Pinpoint the cell where the given text exists, returning its [X, Y] midpoint coordinate. 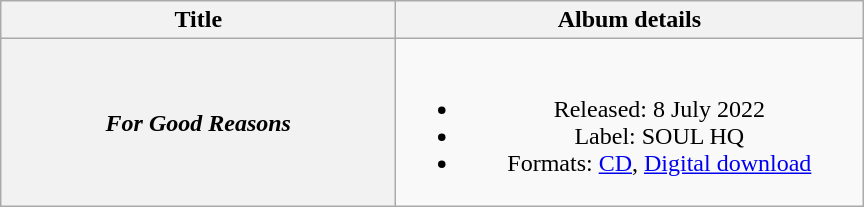
Album details [630, 20]
For Good Reasons [198, 122]
Title [198, 20]
Released: 8 July 2022Label: SOUL HQFormats: CD, Digital download [630, 122]
